Output the (X, Y) coordinate of the center of the cell containing the given text.  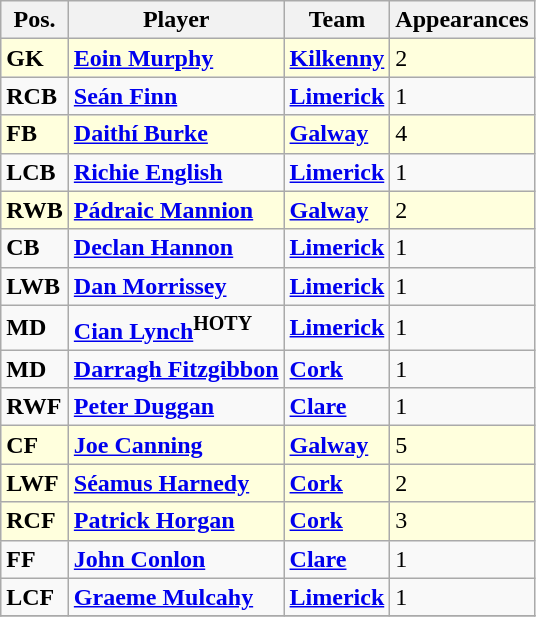
RCF (35, 521)
Team (337, 20)
4 (462, 134)
Richie English (176, 172)
Declan Hannon (176, 248)
LWB (35, 286)
Daithí Burke (176, 134)
Pádraic Mannion (176, 210)
Appearances (462, 20)
3 (462, 521)
FF (35, 559)
RWB (35, 210)
Kilkenny (337, 58)
Dan Morrissey (176, 286)
Darragh Fitzgibbon (176, 369)
Patrick Horgan (176, 521)
GK (35, 58)
Joe Canning (176, 445)
CF (35, 445)
LCF (35, 597)
Eoin Murphy (176, 58)
John Conlon (176, 559)
LCB (35, 172)
Graeme Mulcahy (176, 597)
RWF (35, 407)
5 (462, 445)
Peter Duggan (176, 407)
RCB (35, 96)
Cian LynchHOTY (176, 328)
Séamus Harnedy (176, 483)
Player (176, 20)
LWF (35, 483)
Pos. (35, 20)
CB (35, 248)
Seán Finn (176, 96)
FB (35, 134)
